Extract the (x, y) coordinate from the center of the cell holding the provided text.  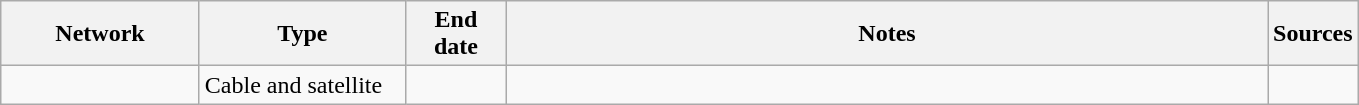
Type (302, 34)
Sources (1314, 34)
Cable and satellite (302, 85)
End date (456, 34)
Notes (886, 34)
Network (100, 34)
